Identify which cell holds the provided text, then report its (x, y) central coordinate. 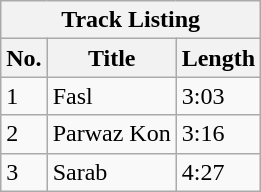
4:27 (218, 172)
Parwaz Kon (112, 134)
3 (24, 172)
1 (24, 96)
Fasl (112, 96)
Length (218, 58)
2 (24, 134)
Track Listing (131, 20)
3:03 (218, 96)
Title (112, 58)
3:16 (218, 134)
No. (24, 58)
Sarab (112, 172)
